Identify which cell holds the provided text, then report its [x, y] central coordinate. 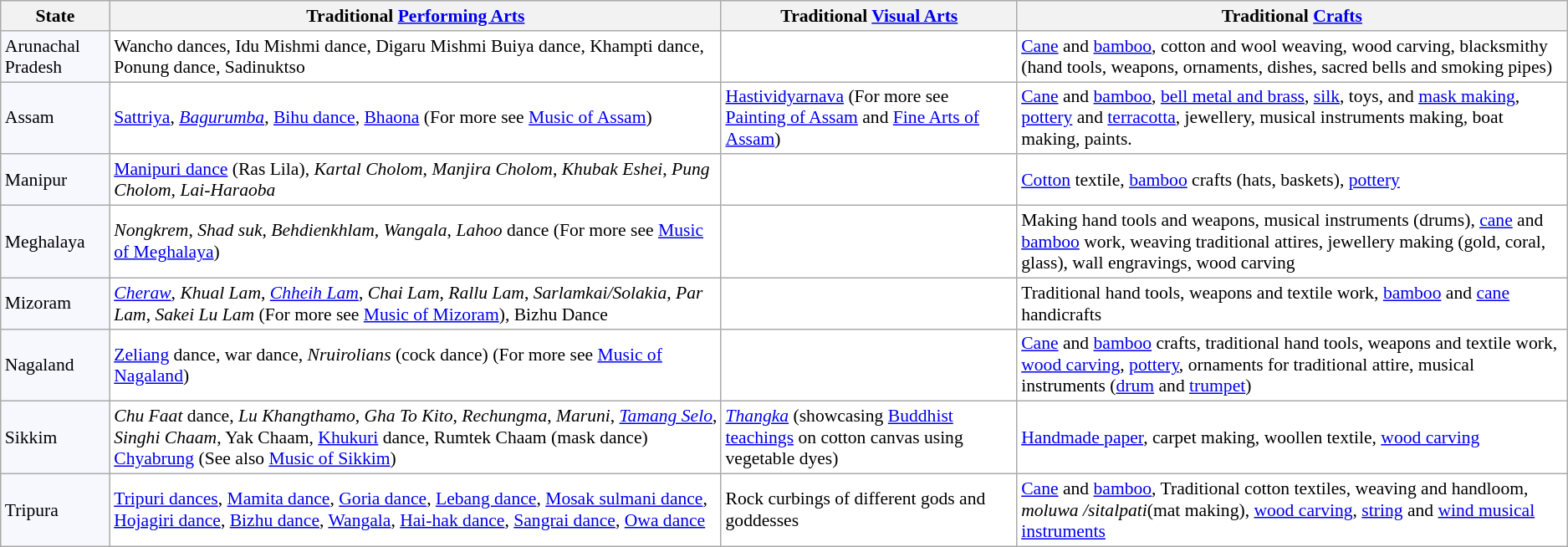
Nagaland [55, 365]
Handmade paper, carpet making, woollen textile, wood carving [1292, 438]
Arunachal Pradesh [55, 57]
Traditional Visual Arts [869, 16]
Hastividyarnava (For more see Painting of Assam and Fine Arts of Assam) [869, 119]
Thangka (showcasing Buddhist teachings on cotton canvas using vegetable dyes) [869, 438]
Zeliang dance, war dance, Nruirolians (cock dance) (For more see Music of Nagaland) [415, 365]
Cotton textile, bamboo crafts (hats, baskets), pottery [1292, 181]
Mizoram [55, 303]
Traditional Crafts [1292, 16]
Traditional hand tools, weapons and textile work, bamboo and cane handicrafts [1292, 303]
Manipur [55, 181]
Meghalaya [55, 243]
Sattriya, Bagurumba, Bihu dance, Bhaona (For more see Music of Assam) [415, 119]
Rock curbings of different gods and goddesses [869, 510]
Cane and bamboo, Traditional cotton textiles, weaving and handloom, moluwa /sitalpati(mat making), wood carving, string and wind musical instruments [1292, 510]
Traditional Performing Arts [415, 16]
Sikkim [55, 438]
Tripura [55, 510]
Assam [55, 119]
Wancho dances, Idu Mishmi dance, Digaru Mishmi Buiya dance, Khampti dance, Ponung dance, Sadinuktso [415, 57]
Cheraw, Khual Lam, Chheih Lam, Chai Lam, Rallu Lam, Sarlamkai/Solakia, Par Lam, Sakei Lu Lam (For more see Music of Mizoram), Bizhu Dance [415, 303]
State [55, 16]
Cane and bamboo, cotton and wool weaving, wood carving, blacksmithy (hand tools, weapons, ornaments, dishes, sacred bells and smoking pipes) [1292, 57]
Nongkrem, Shad suk, Behdienkhlam, Wangala, Lahoo dance (For more see Music of Meghalaya) [415, 243]
Manipuri dance (Ras Lila), Kartal Cholom, Manjira Cholom, Khubak Eshei, Pung Cholom, Lai-Haraoba [415, 181]
